Pinpoint the cell where the given text exists, returning its (x, y) midpoint coordinate. 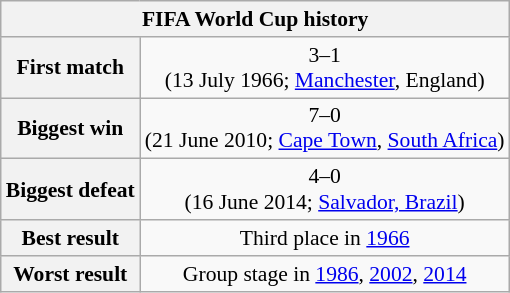
Best result (70, 238)
Worst result (70, 274)
7–0 (21 June 2010; Cape Town, South Africa) (325, 128)
Biggest win (70, 128)
Group stage in 1986, 2002, 2014 (325, 274)
4–0 (16 June 2014; Salvador, Brazil) (325, 190)
FIFA World Cup history (256, 19)
First match (70, 68)
Third place in 1966 (325, 238)
3–1 (13 July 1966; Manchester, England) (325, 68)
Biggest defeat (70, 190)
